Locate the cell with the specified text and output its (X, Y) center coordinate. 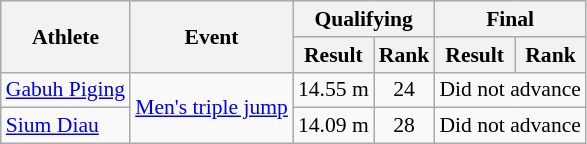
Event (212, 36)
24 (404, 90)
Men's triple jump (212, 108)
Gabuh Piging (66, 90)
Athlete (66, 36)
Qualifying (364, 19)
Sium Diau (66, 126)
14.09 m (334, 126)
Final (510, 19)
14.55 m (334, 90)
28 (404, 126)
